For the text-containing cell, return its midpoint in (X, Y) coordinate format. 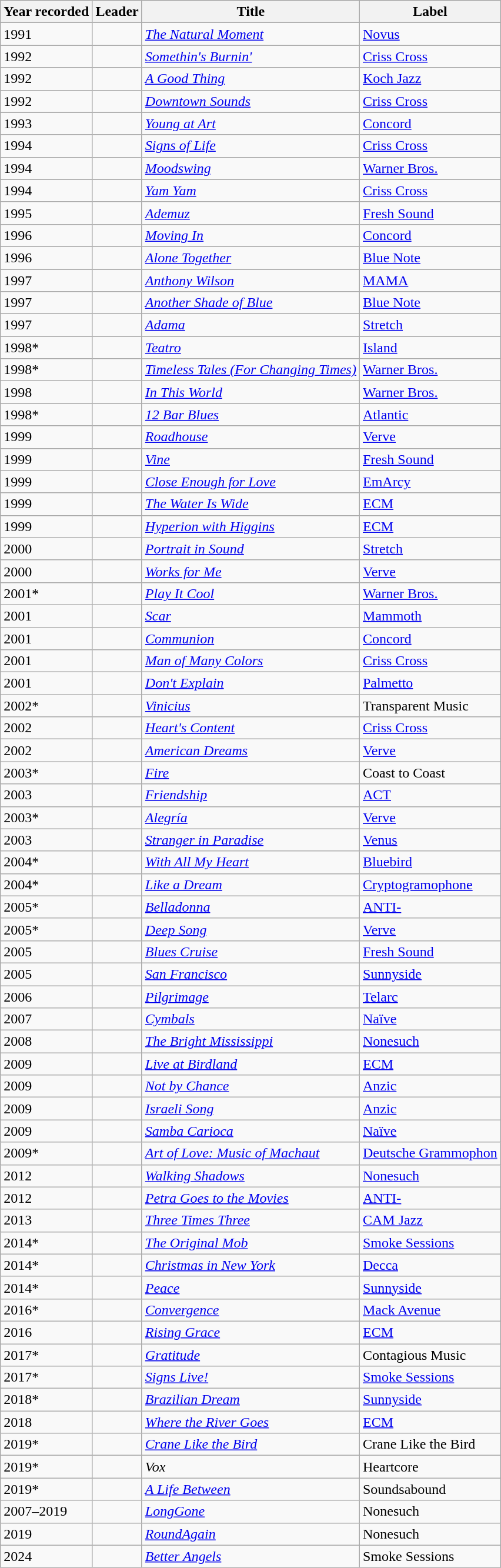
Cymbals (250, 1019)
The Water Is Wide (250, 504)
2006 (46, 997)
A Good Thing (250, 79)
1998 (46, 392)
Petra Goes to the Movies (250, 1198)
Alegría (250, 818)
LongGone (250, 1512)
Blues Cruise (250, 952)
Label (430, 12)
Young at Art (250, 124)
Anthony Wilson (250, 281)
The Natural Moment (250, 34)
ACT (430, 795)
Heart's Content (250, 728)
Peace (250, 1287)
Gratitude (250, 1355)
Deutsche Grammophon (430, 1153)
Communion (250, 638)
2007–2019 (46, 1512)
Leader (117, 12)
Island (430, 348)
Mack Avenue (430, 1310)
Yam Yam (250, 191)
Vox (250, 1467)
Israeli Song (250, 1109)
Timeless Tales (For Changing Times) (250, 370)
2019 (46, 1534)
2016 (46, 1332)
Somethin's Burnin' (250, 56)
Hyperion with Higgins (250, 526)
Don't Explain (250, 683)
San Francisco (250, 974)
Cryptogramophone (430, 885)
Art of Love: Music of Machaut (250, 1153)
Portrait in Sound (250, 549)
Novus (430, 34)
Bluebird (430, 862)
Christmas in New York (250, 1265)
Palmetto (430, 683)
Works for Me (250, 571)
Man of Many Colors (250, 661)
Brazilian Dream (250, 1400)
1995 (46, 213)
2008 (46, 1042)
2001* (46, 593)
Play It Cool (250, 593)
Not by Chance (250, 1086)
Rising Grace (250, 1332)
Soundsabound (430, 1489)
Teatro (250, 348)
Venus (430, 840)
Year recorded (46, 12)
The Bright Mississippi (250, 1042)
CAM Jazz (430, 1220)
Ademuz (250, 213)
Fire (250, 773)
Adama (250, 325)
Signs Live! (250, 1377)
Atlantic (430, 415)
1991 (46, 34)
Belladonna (250, 907)
Koch Jazz (430, 79)
Telarc (430, 997)
1993 (46, 124)
Transparent Music (430, 706)
RoundAgain (250, 1534)
Moving In (250, 235)
2009* (46, 1153)
2024 (46, 1556)
Walking Shadows (250, 1176)
Vinicius (250, 706)
12 Bar Blues (250, 415)
Friendship (250, 795)
Vine (250, 459)
American Dreams (250, 750)
Contagious Music (430, 1355)
With All My Heart (250, 862)
EmArcy (430, 482)
2002* (46, 706)
Roadhouse (250, 437)
Stranger in Paradise (250, 840)
Another Shade of Blue (250, 303)
Coast to Coast (430, 773)
Title (250, 12)
2016* (46, 1310)
Three Times Three (250, 1220)
2013 (46, 1220)
Convergence (250, 1310)
Signs of Life (250, 146)
Heartcore (430, 1467)
2018* (46, 1400)
Alone Together (250, 258)
Moodswing (250, 168)
Scar (250, 616)
Close Enough for Love (250, 482)
2018 (46, 1422)
Live at Birdland (250, 1064)
In This World (250, 392)
Pilgrimage (250, 997)
Where the River Goes (250, 1422)
The Original Mob (250, 1243)
Samba Carioca (250, 1131)
2007 (46, 1019)
Better Angels (250, 1556)
Like a Dream (250, 885)
Mammoth (430, 616)
MAMA (430, 281)
Decca (430, 1265)
A Life Between (250, 1489)
Deep Song (250, 929)
Downtown Sounds (250, 101)
